Identify which cell holds the provided text, then report its (x, y) central coordinate. 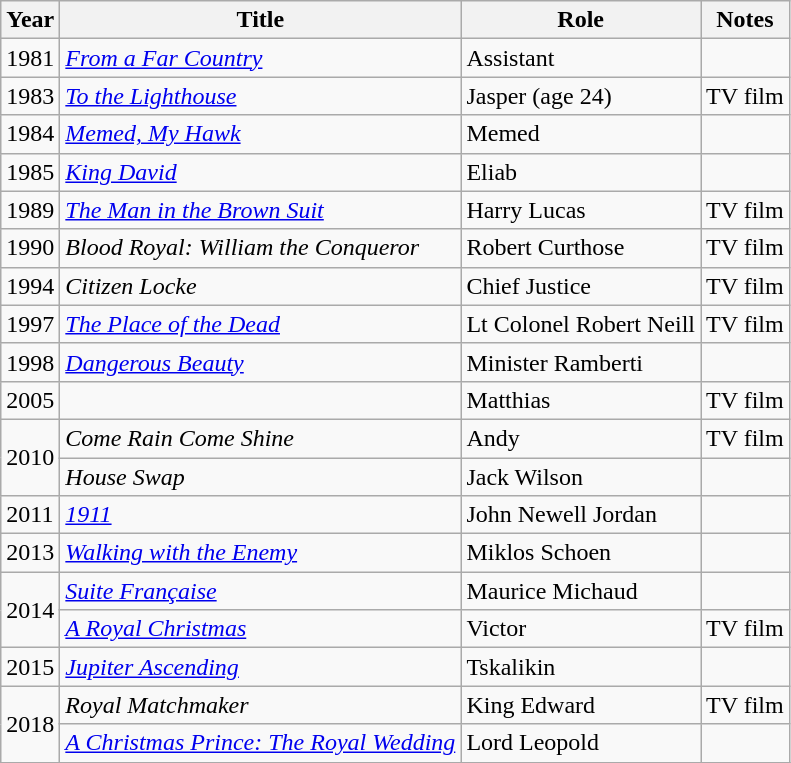
Eliab (581, 172)
1981 (30, 58)
King Edward (581, 705)
Andy (581, 438)
2011 (30, 515)
Royal Matchmaker (260, 705)
2013 (30, 553)
2005 (30, 400)
A Christmas Prince: The Royal Wedding (260, 743)
Matthias (581, 400)
Jupiter Ascending (260, 667)
Notes (746, 20)
Come Rain Come Shine (260, 438)
Jack Wilson (581, 477)
House Swap (260, 477)
The Place of the Dead (260, 324)
To the Lighthouse (260, 96)
Role (581, 20)
Suite Française (260, 591)
Minister Ramberti (581, 362)
1998 (30, 362)
Harry Lucas (581, 210)
Chief Justice (581, 286)
Assistant (581, 58)
1984 (30, 134)
Memed, My Hawk (260, 134)
Lord Leopold (581, 743)
Walking with the Enemy (260, 553)
Lt Colonel Robert Neill (581, 324)
1911 (260, 515)
Miklos Schoen (581, 553)
Blood Royal: William the Conqueror (260, 248)
2010 (30, 457)
2015 (30, 667)
Citizen Locke (260, 286)
Year (30, 20)
1990 (30, 248)
Tskalikin (581, 667)
2014 (30, 610)
From a Far Country (260, 58)
2018 (30, 724)
A Royal Christmas (260, 629)
Victor (581, 629)
Title (260, 20)
King David (260, 172)
Memed (581, 134)
Maurice Michaud (581, 591)
1983 (30, 96)
The Man in the Brown Suit (260, 210)
1985 (30, 172)
1994 (30, 286)
Robert Curthose (581, 248)
1989 (30, 210)
Jasper (age 24) (581, 96)
John Newell Jordan (581, 515)
1997 (30, 324)
Dangerous Beauty (260, 362)
